Identify which cell holds the provided text, then report its (X, Y) central coordinate. 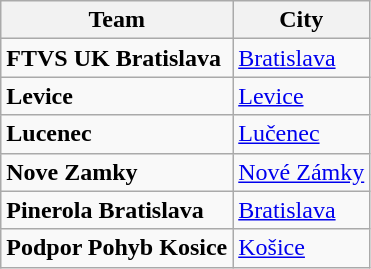
Nové Zámky (302, 172)
City (302, 20)
Lucenec (117, 134)
Team (117, 20)
FTVS UK Bratislava (117, 58)
Podpor Pohyb Kosice (117, 248)
Nove Zamky (117, 172)
Lučenec (302, 134)
Pinerola Bratislava (117, 210)
Košice (302, 248)
